Find where the given text appears and provide that cell's center as [X, Y] coordinate. 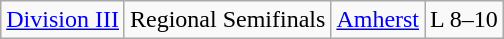
Division III [63, 20]
Amherst [378, 20]
Regional Semifinals [227, 20]
L 8–10 [464, 20]
